Find where the given text appears and provide that cell's center as [X, Y] coordinate. 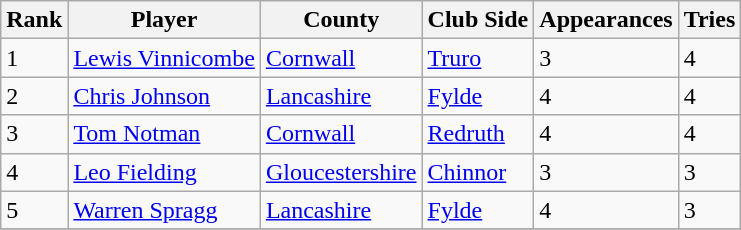
Player [164, 20]
Tries [710, 20]
Warren Spragg [164, 210]
2 [34, 96]
Rank [34, 20]
Tom Notman [164, 134]
1 [34, 58]
Gloucestershire [341, 172]
Chinnor [478, 172]
Chris Johnson [164, 96]
County [341, 20]
Appearances [606, 20]
Truro [478, 58]
Redruth [478, 134]
5 [34, 210]
Leo Fielding [164, 172]
Club Side [478, 20]
Lewis Vinnicombe [164, 58]
